Pinpoint the cell where the given text exists, returning its [x, y] midpoint coordinate. 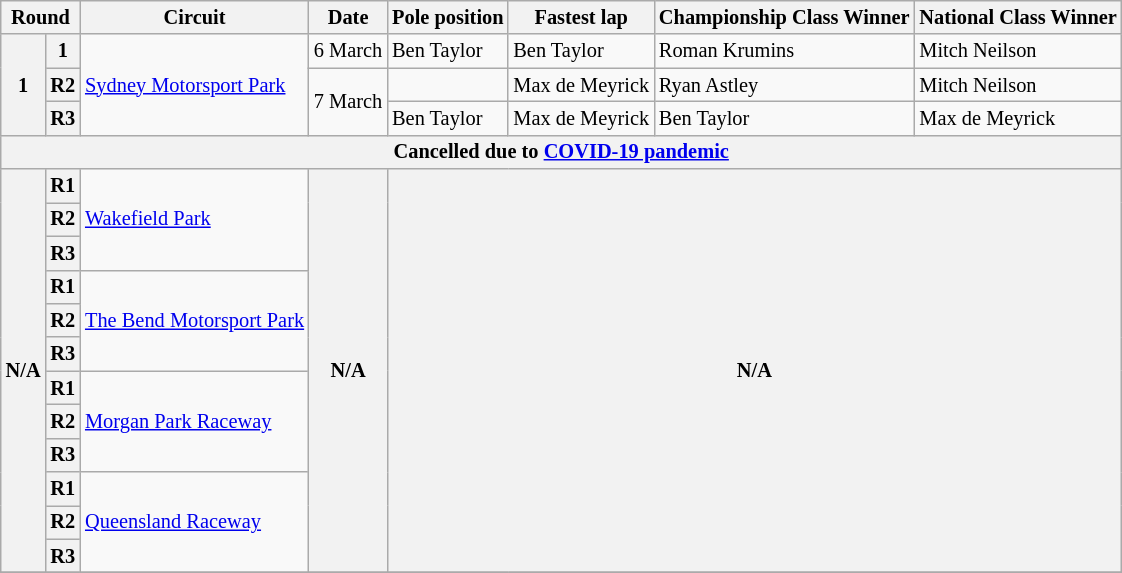
Ryan Astley [784, 85]
Sydney Motorsport Park [194, 84]
The Bend Motorsport Park [194, 320]
Circuit [194, 17]
Roman Krumins [784, 51]
National Class Winner [1018, 17]
Pole position [448, 17]
Wakefield Park [194, 220]
Queensland Raceway [194, 522]
Morgan Park Raceway [194, 422]
Cancelled due to COVID-19 pandemic [562, 152]
6 March [348, 51]
Round [40, 17]
Fastest lap [581, 17]
7 March [348, 102]
Date [348, 17]
Championship Class Winner [784, 17]
